Identify which cell holds the provided text, then report its [x, y] central coordinate. 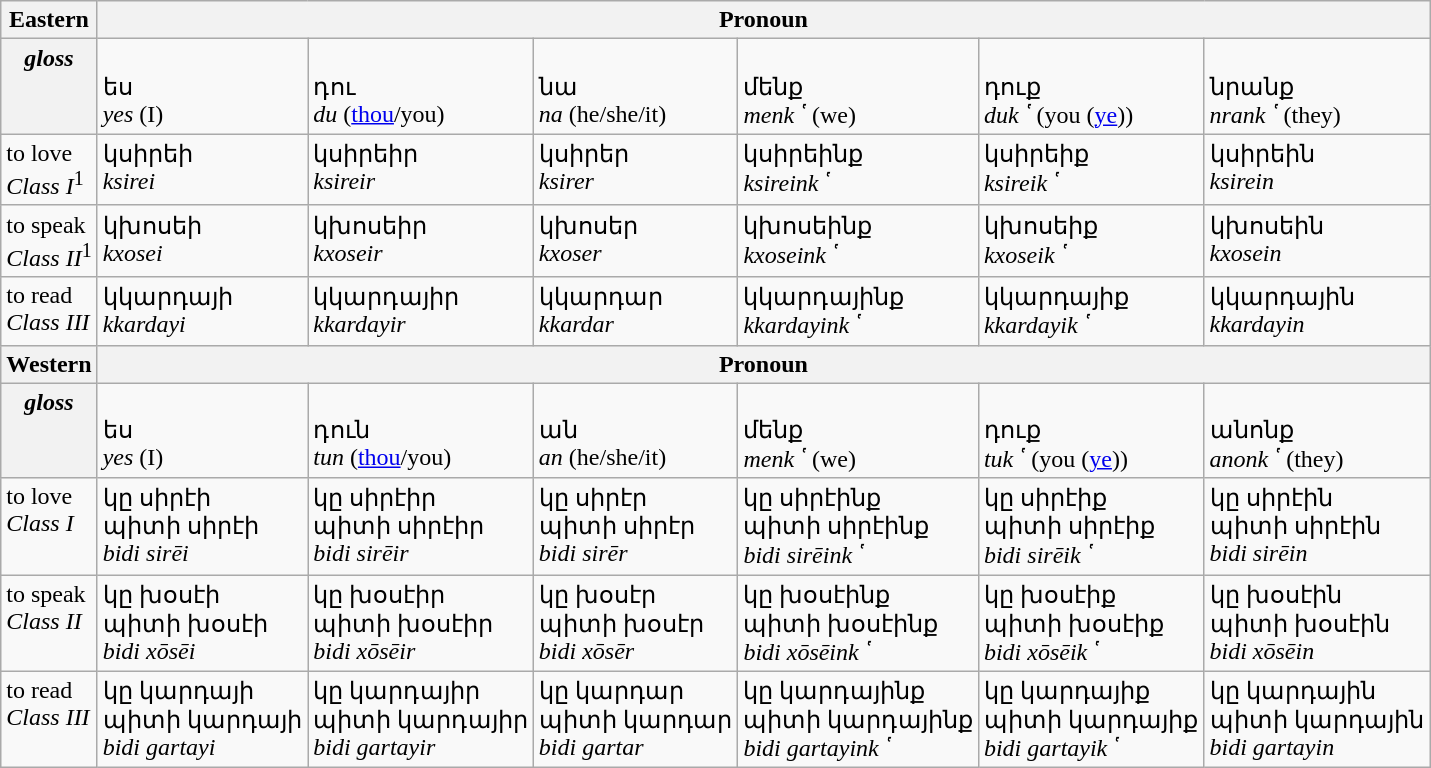
կը սիրէինքպիտի սիրէինքbidi sirēink῾ [858, 526]
կկարդայիրkkardayir [421, 311]
կկարդայիkkardayi [202, 311]
կը խօսէիրպիտի խօսէիրbidi xōsēir [421, 624]
կխոսեիքkxoseik῾ [1091, 241]
կը կարդայինպիտի կարդայինbidi gartayin [1317, 720]
կը խօսէինքպիտի խօսէինքbidi xōsēink῾ [858, 624]
to speakClass II [49, 624]
դունtun (thou/you) [421, 430]
դուքduk῾ (you (ye)) [1091, 86]
կը սիրէինպիտի սիրէինbidi sirēin [1317, 526]
Western [49, 364]
կկարդայինkkardayin [1317, 311]
կխոսեիրkxoseir [421, 241]
կը կարդայիքպիտի կարդայիքbidi gartayik῾ [1091, 720]
կխոսեիkxosei [202, 241]
կը սիրէրպիտի սիրէրbidi sirēr [636, 526]
դուdu (thou/you) [421, 86]
կը խօսէրպիտի խօսէրbidi xōsēr [636, 624]
նաna (he/she/it) [636, 86]
կը սիրէիքպիտի սիրէիքbidi sirēik῾ [1091, 526]
կսիրեիրksireir [421, 170]
կը սիրէիպիտի սիրէիbidi sirēi [202, 526]
կսիրեիքksireik῾ [1091, 170]
կը խօսէիպիտի խօսէիbidi xōsēi [202, 624]
կխոսեինքkxoseink῾ [858, 241]
դուքtuk῾ (you (ye)) [1091, 430]
կը կարդայինքպիտի կարդայինքbidi gartayink῾ [858, 720]
կը կարդայիպիտի կարդայիbidi gartayi [202, 720]
կխոսերkxoser [636, 241]
կը կարդարպիտի կարդարbidi gartar [636, 720]
կկարդայինքkkardayink῾ [858, 311]
անan (he/she/it) [636, 430]
կխոսեինkxosein [1317, 241]
կսիրեինքksireink῾ [858, 170]
կսիրեիksirei [202, 170]
կը սիրէիրպիտի սիրէիրbidi sirēir [421, 526]
to speakClass II1 [49, 241]
կը խօսէիքպիտի խօսէիքbidi xōsēik῾ [1091, 624]
անոնքanonk῾ (they) [1317, 430]
Eastern [49, 20]
նրանքnrank῾ (they) [1317, 86]
to loveClass I [49, 526]
կսիրեինksirein [1317, 170]
կը կարդայիրպիտի կարդայիրbidi gartayir [421, 720]
to loveClass I1 [49, 170]
կսիրերksirer [636, 170]
կկարդարkkardar [636, 311]
կը խօսէինպիտի խօսէինbidi xōsēin [1317, 624]
կկարդայիքkkardayik῾ [1091, 311]
